Extract the (x, y) coordinate from the center of the cell holding the provided text.  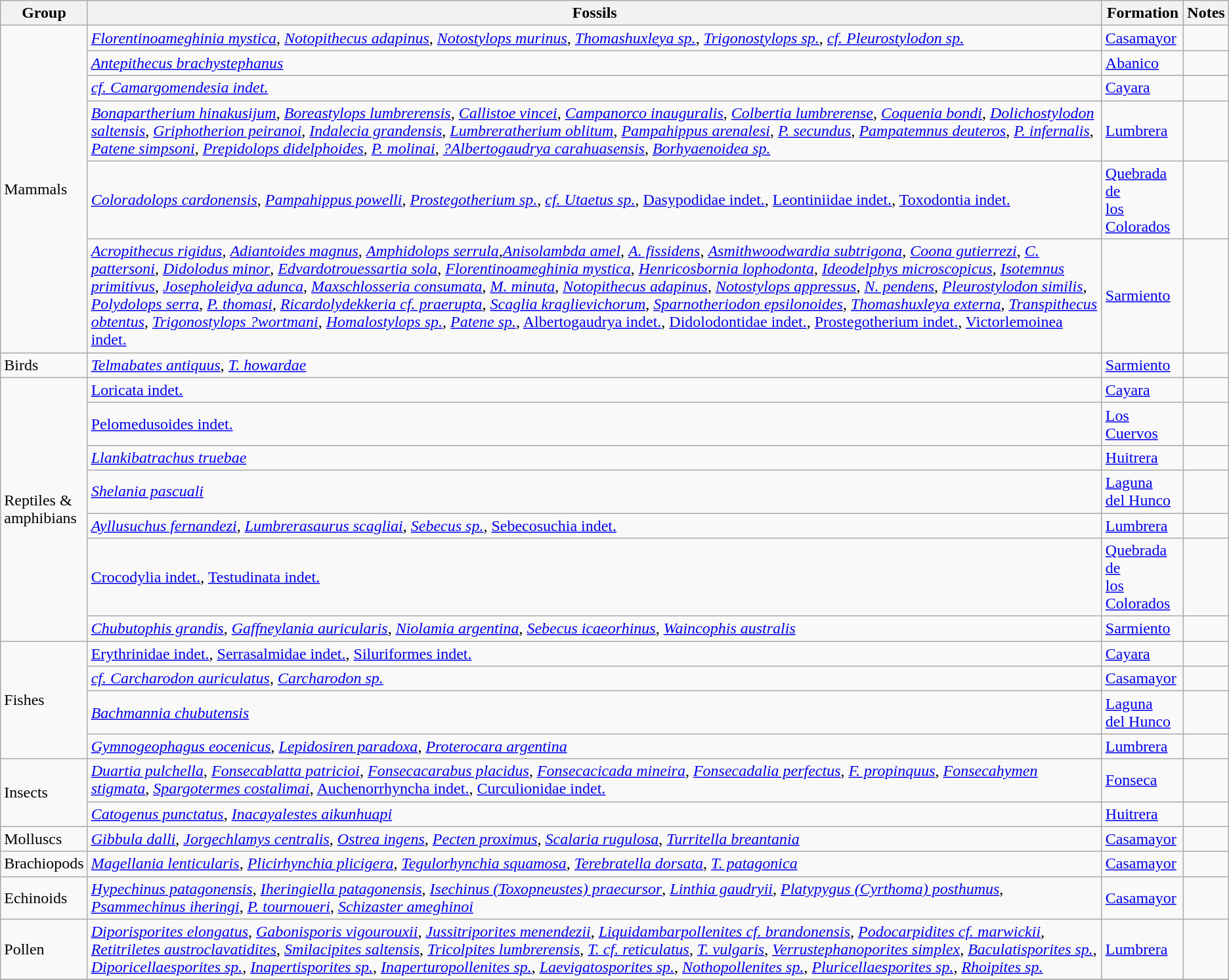
Coloradolops cardonensis, Pampahippus powelli, Prostegotherium sp., cf. Utaetus sp., Dasypodidae indet., Leontiniidae indet., Toxodontia indet. (595, 200)
Ayllusuchus fernandezi, Lumbrerasaurus scagliai, Sebecus sp., Sebecosuchia indet. (595, 526)
Erythrinidae indet., Serrasalmidae indet., Siluriformes indet. (595, 654)
cf. Camargomendesia indet. (595, 88)
Insects (44, 793)
cf. Carcharodon auriculatus, Carcharodon sp. (595, 679)
Antepithecus brachystephanus (595, 63)
Formation (1142, 13)
Reptiles &amphibians (44, 509)
Birds (44, 365)
Bachmannia chubutensis (595, 713)
Pollen (44, 949)
Mammals (44, 189)
Telmabates antiquus, T. howardae (595, 365)
Magellania lenticularis, Plicirhynchia plicigera, Tegulorhynchia squamosa, Terebratella dorsata, T. patagonica (595, 864)
Echinoids (44, 898)
Fishes (44, 700)
Group (44, 13)
Abanico (1142, 63)
Chubutophis grandis, Gaffneylania auricularis, Niolamia argentina, Sebecus icaeorhinus, Waincophis australis (595, 629)
Loricata indet. (595, 390)
Fonseca (1142, 780)
Brachiopods (44, 864)
Gibbula dalli, Jorgechlamys centralis, Ostrea ingens, Pecten proximus, Scalaria rugulosa, Turritella breantania (595, 839)
Los Cuervos (1142, 424)
Gymnogeophagus eocenicus, Lepidosiren paradoxa, Proterocara argentina (595, 746)
Pelomedusoides indet. (595, 424)
Fossils (595, 13)
Catogenus punctatus, Inacayalestes aikunhuapi (595, 814)
Llankibatrachus truebae (595, 458)
Florentinoameghinia mystica, Notopithecus adapinus, Notostylops murinus, Thomashuxleya sp., Trigonostylops sp., cf. Pleurostylodon sp. (595, 38)
Molluscs (44, 839)
Notes (1206, 13)
Crocodylia indet., Testudinata indet. (595, 578)
Shelania pascuali (595, 491)
